Return [X, Y] of the center of cell containing provided text 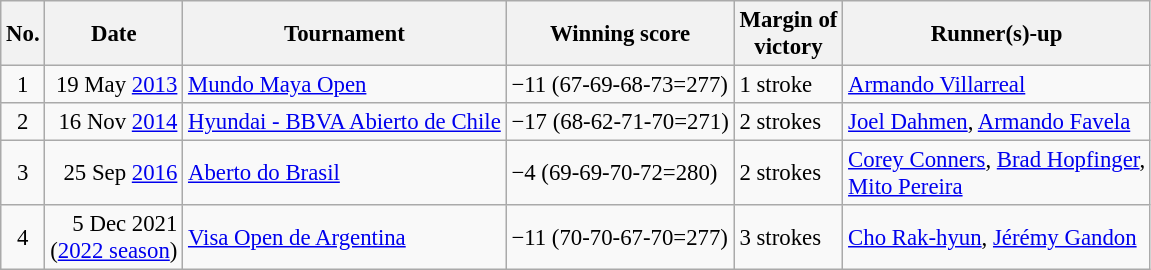
Corey Conners, Brad Hopfinger, Mito Pereira [997, 174]
4 [23, 238]
Visa Open de Argentina [344, 238]
−4 (69-69-70-72=280) [620, 174]
16 Nov 2014 [114, 122]
Cho Rak-hyun, Jérémy Gandon [997, 238]
5 Dec 2021(2022 season) [114, 238]
Winning score [620, 34]
Runner(s)-up [997, 34]
Margin ofvictory [788, 34]
3 strokes [788, 238]
1 [23, 85]
−11 (70-70-67-70=277) [620, 238]
−17 (68-62-71-70=271) [620, 122]
Tournament [344, 34]
19 May 2013 [114, 85]
2 [23, 122]
Mundo Maya Open [344, 85]
Joel Dahmen, Armando Favela [997, 122]
Hyundai - BBVA Abierto de Chile [344, 122]
1 stroke [788, 85]
3 [23, 174]
Aberto do Brasil [344, 174]
Armando Villarreal [997, 85]
25 Sep 2016 [114, 174]
No. [23, 34]
−11 (67-69-68-73=277) [620, 85]
Date [114, 34]
